Locate the cell with the specified text and output its [X, Y] center coordinate. 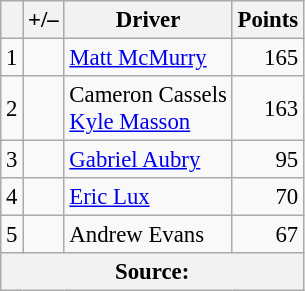
Driver [148, 20]
95 [268, 160]
+/– [44, 20]
67 [268, 235]
3 [12, 160]
5 [12, 235]
Eric Lux [148, 197]
Points [268, 20]
Gabriel Aubry [148, 160]
1 [12, 58]
4 [12, 197]
Andrew Evans [148, 235]
Cameron Cassels Kyle Masson [148, 108]
70 [268, 197]
165 [268, 58]
2 [12, 108]
163 [268, 108]
Matt McMurry [148, 58]
